Locate the cell with the specified text and output its [X, Y] center coordinate. 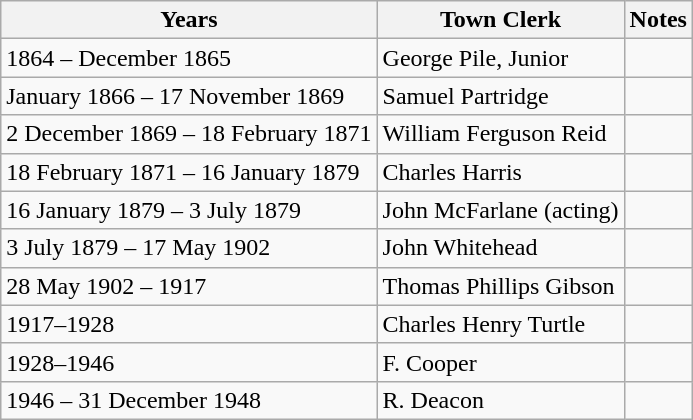
1917–1928 [189, 324]
18 February 1871 – 16 January 1879 [189, 172]
George Pile, Junior [500, 58]
16 January 1879 – 3 July 1879 [189, 210]
Charles Harris [500, 172]
1864 – December 1865 [189, 58]
1946 – 31 December 1948 [189, 400]
William Ferguson Reid [500, 134]
Years [189, 20]
1928–1946 [189, 362]
Samuel Partridge [500, 96]
January 1866 – 17 November 1869 [189, 96]
F. Cooper [500, 362]
John McFarlane (acting) [500, 210]
Notes [658, 20]
3 July 1879 – 17 May 1902 [189, 248]
Thomas Phillips Gibson [500, 286]
2 December 1869 – 18 February 1871 [189, 134]
Charles Henry Turtle [500, 324]
Town Clerk [500, 20]
John Whitehead [500, 248]
R. Deacon [500, 400]
28 May 1902 – 1917 [189, 286]
